Extract the (x, y) coordinate from the center of the cell holding the provided text.  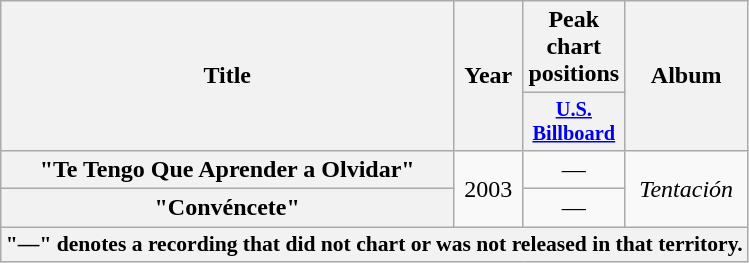
U.S.Billboard (574, 122)
2003 (488, 188)
"Te Tengo Que Aprender a Olvidar" (228, 169)
Album (686, 76)
Year (488, 76)
"Convéncete" (228, 208)
Tentación (686, 188)
"—" denotes a recording that did not chart or was not released in that territory. (374, 245)
Peak chart positions (574, 47)
Title (228, 76)
